Locate the cell with the specified text and output its (X, Y) center coordinate. 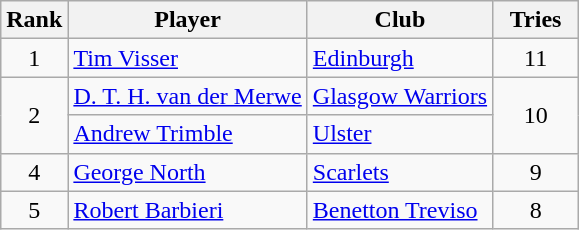
Robert Barbieri (188, 210)
Glasgow Warriors (400, 96)
George North (188, 172)
5 (34, 210)
Rank (34, 20)
Scarlets (400, 172)
Tries (536, 20)
4 (34, 172)
Edinburgh (400, 58)
Andrew Trimble (188, 134)
1 (34, 58)
Ulster (400, 134)
10 (536, 115)
D. T. H. van der Merwe (188, 96)
Player (188, 20)
Benetton Treviso (400, 210)
11 (536, 58)
8 (536, 210)
Tim Visser (188, 58)
2 (34, 115)
9 (536, 172)
Club (400, 20)
